Search for the cell housing the specified text and yield its [X, Y] center coordinate. 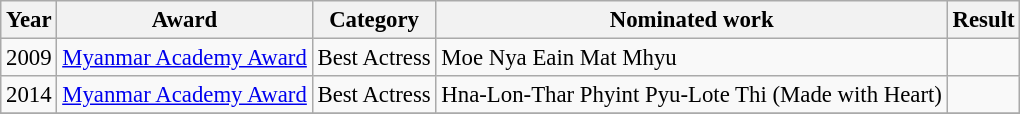
Nominated work [692, 20]
Result [984, 20]
Award [184, 20]
Moe Nya Eain Mat Mhyu [692, 58]
Hna-Lon-Thar Phyint Pyu-Lote Thi (Made with Heart) [692, 95]
2014 [29, 95]
2009 [29, 58]
Year [29, 20]
Category [374, 20]
